Extract the [x, y] coordinate from the center of the cell holding the provided text.  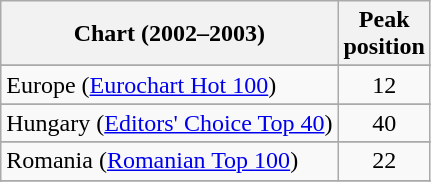
12 [384, 85]
22 [384, 161]
Europe (Eurochart Hot 100) [170, 85]
Peakposition [384, 34]
Chart (2002–2003) [170, 34]
Romania (Romanian Top 100) [170, 161]
Hungary (Editors' Choice Top 40) [170, 123]
40 [384, 123]
